Capture the cell that displays the provided text and extract its [X, Y] central coordinate. 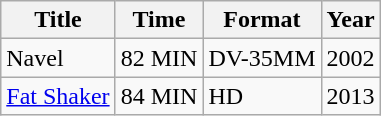
Time [159, 20]
84 MIN [159, 96]
Fat Shaker [58, 96]
Title [58, 20]
Year [350, 20]
2013 [350, 96]
82 MIN [159, 58]
Navel [58, 58]
HD [262, 96]
DV-35MM [262, 58]
2002 [350, 58]
Format [262, 20]
